Search for the cell housing the specified text and yield its [X, Y] center coordinate. 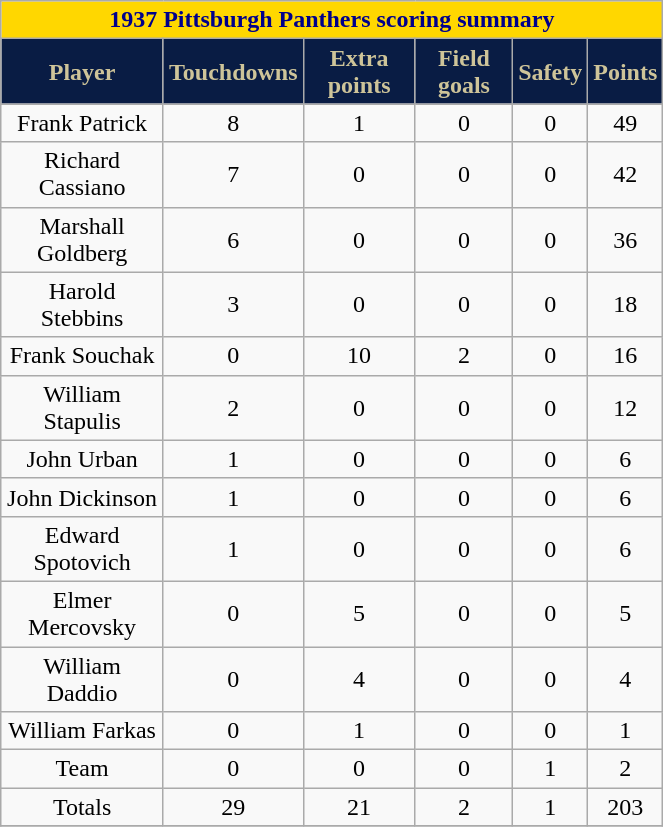
203 [626, 807]
Edward Spotovich [82, 548]
16 [626, 356]
Safety [550, 72]
3 [233, 304]
12 [626, 408]
Elmer Mercovsky [82, 614]
Points [626, 72]
18 [626, 304]
John Urban [82, 459]
21 [359, 807]
Player [82, 72]
Frank Patrick [82, 123]
Frank Souchak [82, 356]
Harold Stebbins [82, 304]
Totals [82, 807]
Richard Cassiano [82, 174]
John Dickinson [82, 497]
8 [233, 123]
1937 Pittsburgh Panthers scoring summary [332, 20]
William Farkas [82, 731]
36 [626, 240]
Marshall Goldberg [82, 240]
William Stapulis [82, 408]
49 [626, 123]
Touchdowns [233, 72]
Team [82, 769]
10 [359, 356]
Field goals [464, 72]
Extra points [359, 72]
42 [626, 174]
7 [233, 174]
William Daddio [82, 678]
29 [233, 807]
